Identify which cell holds the provided text, then report its (X, Y) central coordinate. 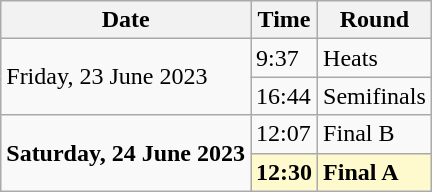
Time (284, 20)
Final B (375, 134)
Round (375, 20)
12:07 (284, 134)
Date (126, 20)
12:30 (284, 172)
9:37 (284, 58)
Saturday, 24 June 2023 (126, 153)
Friday, 23 June 2023 (126, 77)
Semifinals (375, 96)
Heats (375, 58)
Final A (375, 172)
16:44 (284, 96)
